Return the (x, y) coordinate for the center point of the cell that contains the specified text.  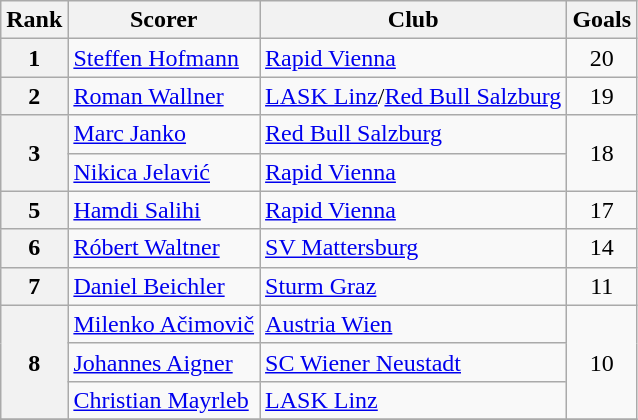
Christian Mayrleb (164, 400)
Club (414, 20)
17 (602, 210)
Goals (602, 20)
Daniel Beichler (164, 286)
8 (34, 362)
LASK Linz/Red Bull Salzburg (414, 96)
10 (602, 362)
Milenko Ačimovič (164, 324)
2 (34, 96)
SV Mattersburg (414, 248)
Roman Wallner (164, 96)
Sturm Graz (414, 286)
Red Bull Salzburg (414, 134)
14 (602, 248)
1 (34, 58)
SC Wiener Neustadt (414, 362)
LASK Linz (414, 400)
19 (602, 96)
5 (34, 210)
Marc Janko (164, 134)
18 (602, 153)
Austria Wien (414, 324)
Scorer (164, 20)
11 (602, 286)
Hamdi Salihi (164, 210)
Steffen Hofmann (164, 58)
Nikica Jelavić (164, 172)
Róbert Waltner (164, 248)
Johannes Aigner (164, 362)
3 (34, 153)
6 (34, 248)
20 (602, 58)
7 (34, 286)
Rank (34, 20)
